Determine the [x, y] coordinate at the center of the cell enclosing the given text.  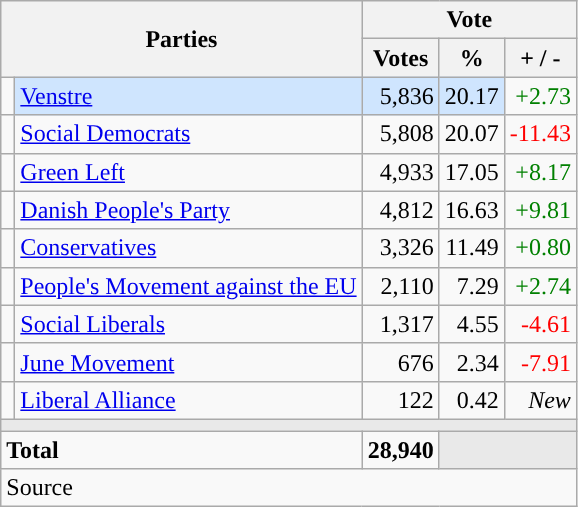
+2.73 [540, 96]
Total [182, 449]
Green Left [188, 172]
Social Democrats [188, 134]
28,940 [400, 449]
17.05 [472, 172]
20.07 [472, 134]
-4.61 [540, 324]
2,110 [400, 286]
Venstre [188, 96]
3,326 [400, 248]
676 [400, 362]
5,808 [400, 134]
Parties [182, 39]
-11.43 [540, 134]
7.29 [472, 286]
People's Movement against the EU [188, 286]
Liberal Alliance [188, 400]
4,933 [400, 172]
Danish People's Party [188, 210]
+8.17 [540, 172]
4.55 [472, 324]
4,812 [400, 210]
122 [400, 400]
5,836 [400, 96]
Social Liberals [188, 324]
20.17 [472, 96]
Votes [400, 58]
June Movement [188, 362]
11.49 [472, 248]
+2.74 [540, 286]
+9.81 [540, 210]
0.42 [472, 400]
1,317 [400, 324]
New [540, 400]
16.63 [472, 210]
+ / - [540, 58]
Source [289, 488]
+0.80 [540, 248]
2.34 [472, 362]
% [472, 58]
Conservatives [188, 248]
-7.91 [540, 362]
Vote [469, 20]
